For the text-containing cell, return its midpoint in [x, y] coordinate format. 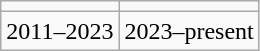
2011–2023 [60, 31]
2023–present [189, 31]
